Search for the cell housing the specified text and yield its (X, Y) center coordinate. 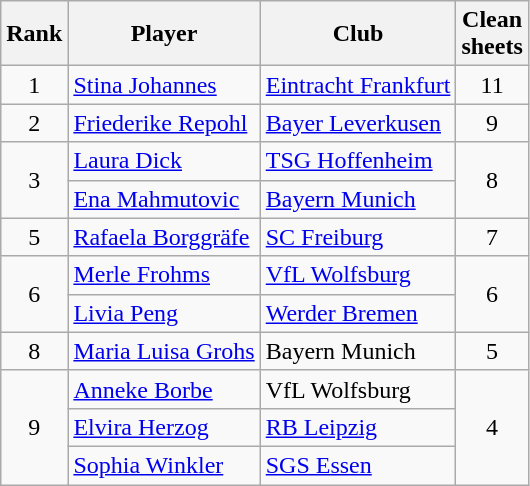
RB Leipzig (358, 427)
Player (164, 34)
Friederike Repohl (164, 123)
7 (492, 237)
3 (34, 180)
SC Freiburg (358, 237)
Stina Johannes (164, 85)
Rank (34, 34)
2 (34, 123)
Laura Dick (164, 161)
Maria Luisa Grohs (164, 351)
Eintracht Frankfurt (358, 85)
4 (492, 427)
Elvira Herzog (164, 427)
Bayer Leverkusen (358, 123)
11 (492, 85)
Livia Peng (164, 313)
Ena Mahmutovic (164, 199)
SGS Essen (358, 465)
TSG Hoffenheim (358, 161)
Werder Bremen (358, 313)
Anneke Borbe (164, 389)
Cleansheets (492, 34)
Club (358, 34)
Rafaela Borggräfe (164, 237)
Sophia Winkler (164, 465)
Merle Frohms (164, 275)
1 (34, 85)
